Find where the given text appears and provide that cell's center as (x, y) coordinate. 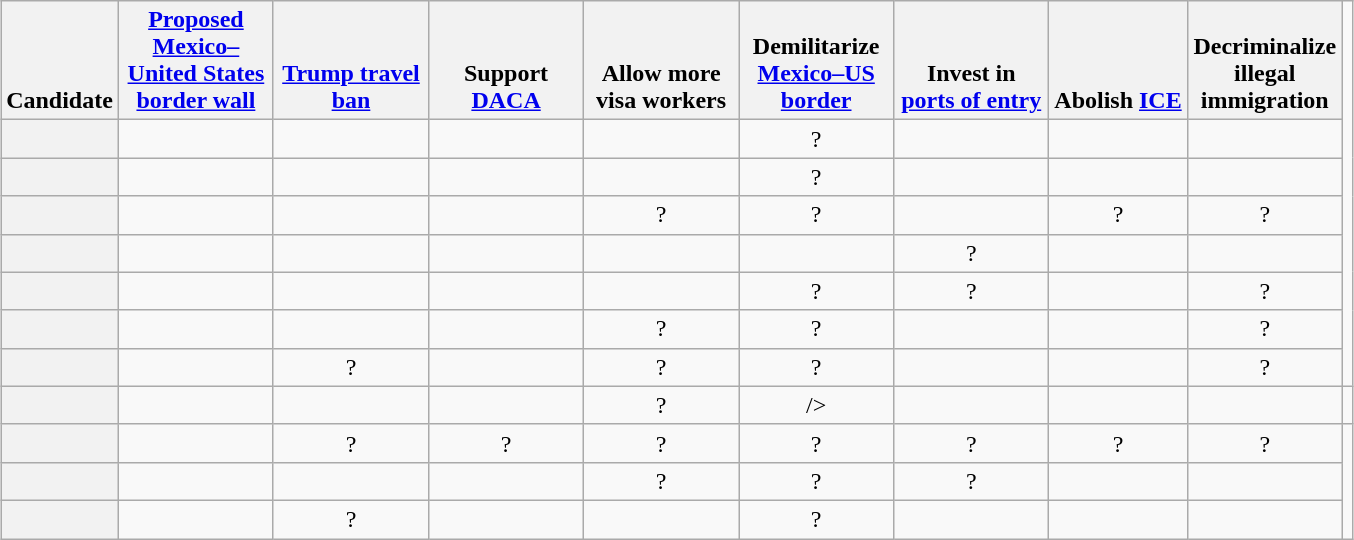
Allow more visa workers (662, 60)
Invest in ports of entry (972, 60)
/> (816, 405)
Support DACA (506, 60)
Abolish ICE (1118, 60)
Decriminalize illegal immigration (1264, 60)
Candidate (60, 60)
Demilitarize Mexico–US border (816, 60)
Proposed Mexico–United States border wall (196, 60)
Trump travel ban (350, 60)
